Return the (X, Y) coordinate for the center point of the cell that contains the specified text.  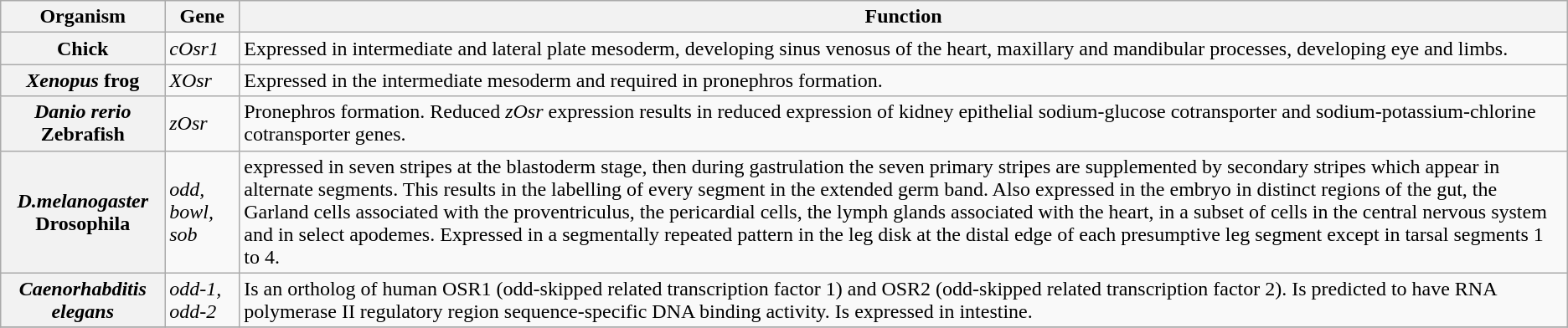
Danio rerio Zebrafish (83, 124)
Organism (83, 17)
odd, bowl, sob (203, 212)
Gene (203, 17)
Xenopus frog (83, 80)
odd-1, odd-2 (203, 300)
Function (904, 17)
Chick (83, 49)
zOsr (203, 124)
XOsr (203, 80)
Caenorhabditis elegans (83, 300)
D.melanogaster Drosophila (83, 212)
Expressed in the intermediate mesoderm and required in pronephros formation. (904, 80)
cOsr1 (203, 49)
